Detect which cell encompasses the target text, then output its [X, Y] center coordinate. 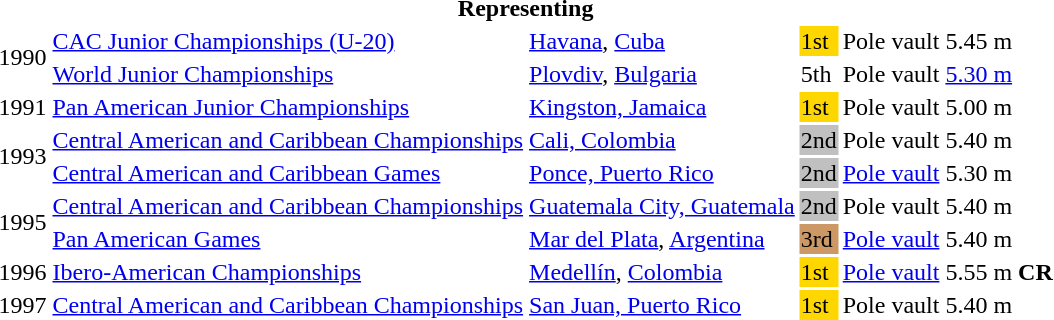
Medellín, Colombia [662, 272]
Cali, Colombia [662, 140]
5.45 m [999, 41]
Havana, Cuba [662, 41]
Guatemala City, Guatemala [662, 206]
Kingston, Jamaica [662, 107]
San Juan, Puerto Rico [662, 305]
Pan American Junior Championships [288, 107]
3rd [818, 239]
Mar del Plata, Argentina [662, 239]
5th [818, 74]
CAC Junior Championships (U-20) [288, 41]
5.55 m CR [999, 272]
Ibero-American Championships [288, 272]
Ponce, Puerto Rico [662, 173]
World Junior Championships [288, 74]
Central American and Caribbean Games [288, 173]
5.00 m [999, 107]
Plovdiv, Bulgaria [662, 74]
Pan American Games [288, 239]
